From the cell containing the given text, extract its center point as (x, y) coordinate. 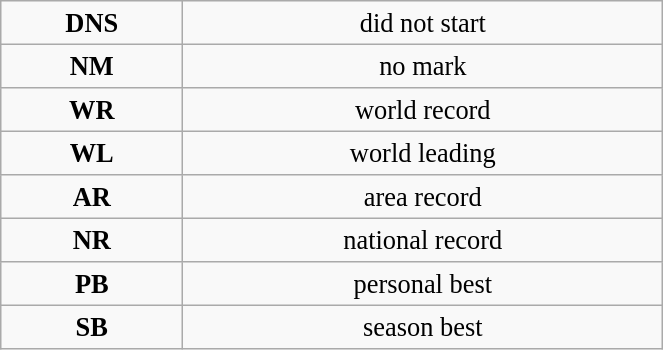
personal best (423, 284)
national record (423, 240)
world leading (423, 153)
WL (92, 153)
NR (92, 240)
PB (92, 284)
area record (423, 197)
world record (423, 109)
AR (92, 197)
season best (423, 327)
no mark (423, 66)
SB (92, 327)
did not start (423, 22)
NM (92, 66)
WR (92, 109)
DNS (92, 22)
